Identify which cell holds the provided text, then report its (x, y) central coordinate. 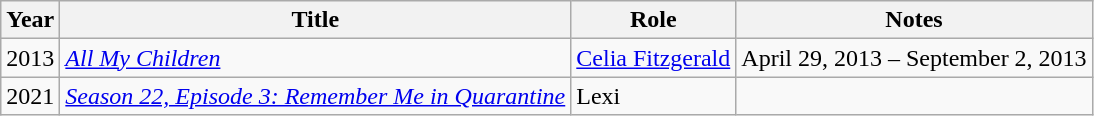
Role (654, 20)
Celia Fitzgerald (654, 58)
Lexi (654, 96)
2021 (30, 96)
Notes (914, 20)
Year (30, 20)
Title (316, 20)
2013 (30, 58)
All My Children (316, 58)
Season 22, Episode 3: Remember Me in Quarantine (316, 96)
April 29, 2013 – September 2, 2013 (914, 58)
